Find where the given text appears and provide that cell's center as [X, Y] coordinate. 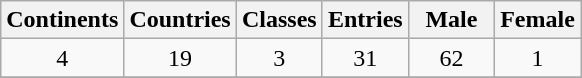
19 [180, 58]
4 [62, 58]
3 [279, 58]
Male [451, 20]
Countries [180, 20]
31 [365, 58]
Classes [279, 20]
62 [451, 58]
Female [537, 20]
Continents [62, 20]
Entries [365, 20]
1 [537, 58]
